Scan for the cell matching the given text and deliver its (x, y) coordinate at center. 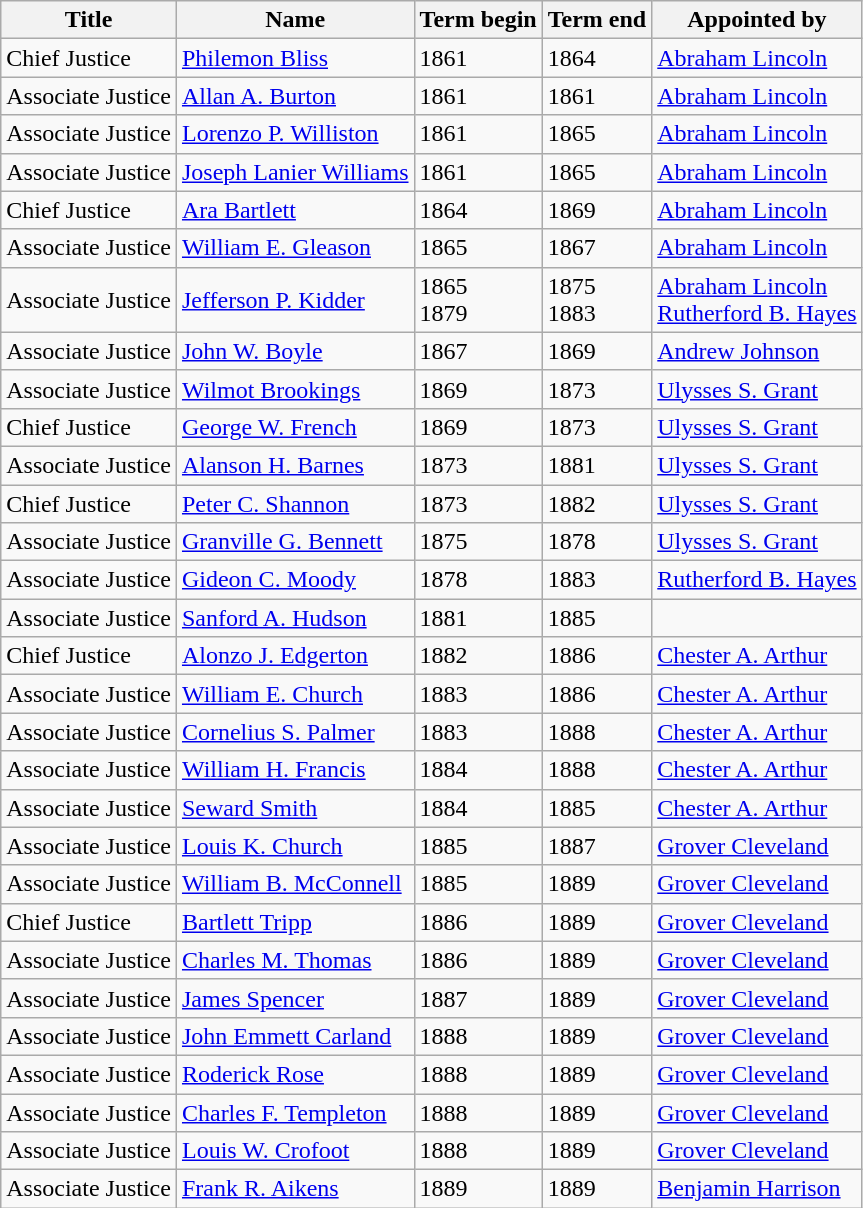
Charles F. Templeton (295, 1113)
Louis W. Crofoot (295, 1151)
Term end (597, 20)
Title (89, 20)
Cornelius S. Palmer (295, 732)
James Spencer (295, 998)
William E. Gleason (295, 248)
William E. Church (295, 694)
Lorenzo P. Williston (295, 134)
Seward Smith (295, 808)
Louis K. Church (295, 846)
18651879 (478, 300)
Frank R. Aikens (295, 1189)
18751883 (597, 300)
Roderick Rose (295, 1074)
Charles M. Thomas (295, 960)
Rutherford B. Hayes (757, 580)
Alanson H. Barnes (295, 465)
John Emmett Carland (295, 1036)
William H. Francis (295, 770)
Ara Bartlett (295, 210)
Granville G. Bennett (295, 542)
William B. McConnell (295, 884)
Term begin (478, 20)
1875 (478, 542)
Gideon C. Moody (295, 580)
Alonzo J. Edgerton (295, 656)
George W. French (295, 427)
Appointed by (757, 20)
Wilmot Brookings (295, 389)
Sanford A. Hudson (295, 618)
Joseph Lanier Williams (295, 172)
Bartlett Tripp (295, 922)
Philemon Bliss (295, 58)
Andrew Johnson (757, 351)
Benjamin Harrison (757, 1189)
Jefferson P. Kidder (295, 300)
John W. Boyle (295, 351)
Name (295, 20)
Allan A. Burton (295, 96)
Abraham LincolnRutherford B. Hayes (757, 300)
Peter C. Shannon (295, 503)
